For the text-containing cell, return its midpoint in (X, Y) coordinate format. 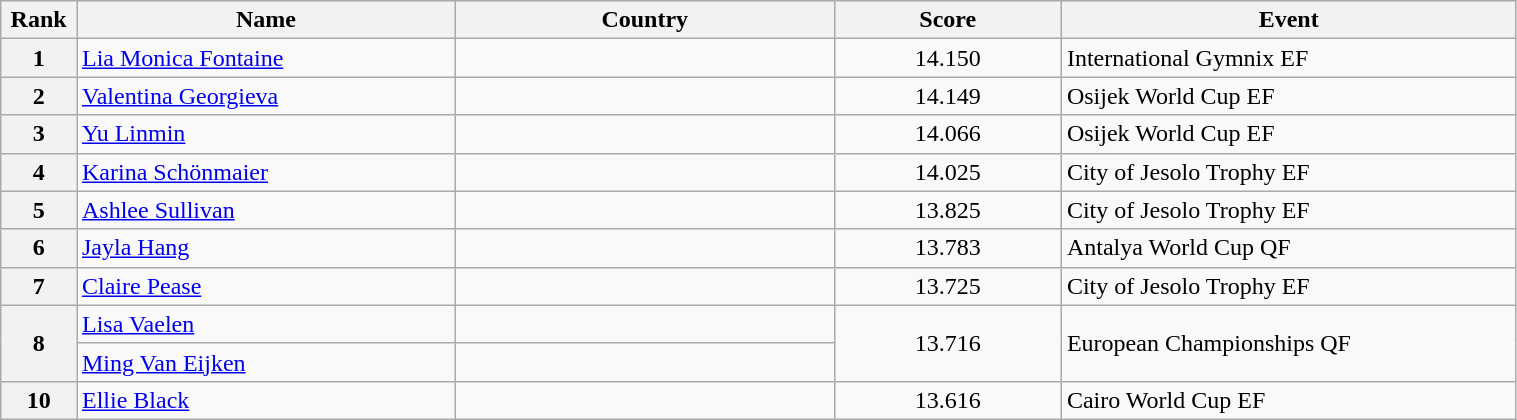
13.825 (948, 210)
6 (39, 248)
2 (39, 96)
4 (39, 172)
7 (39, 286)
13.783 (948, 248)
Antalya World Cup QF (1288, 248)
Claire Pease (266, 286)
13.716 (948, 343)
Cairo World Cup EF (1288, 400)
International Gymnix EF (1288, 58)
European Championships QF (1288, 343)
Name (266, 20)
14.150 (948, 58)
10 (39, 400)
13.616 (948, 400)
Rank (39, 20)
8 (39, 343)
14.149 (948, 96)
14.025 (948, 172)
Valentina Georgieva (266, 96)
Event (1288, 20)
Score (948, 20)
13.725 (948, 286)
Ming Van Eijken (266, 362)
Yu Linmin (266, 134)
Country (644, 20)
1 (39, 58)
3 (39, 134)
Lisa Vaelen (266, 324)
5 (39, 210)
Ellie Black (266, 400)
Karina Schönmaier (266, 172)
Jayla Hang (266, 248)
Lia Monica Fontaine (266, 58)
Ashlee Sullivan (266, 210)
14.066 (948, 134)
